Output the (X, Y) coordinate of the center of the cell containing the given text.  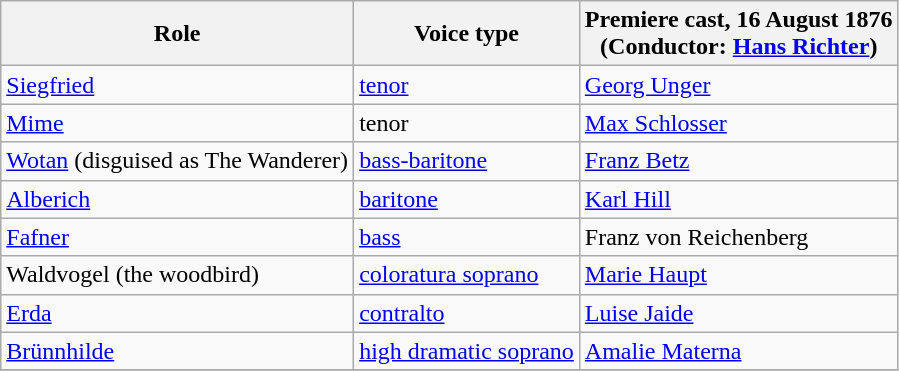
Voice type (467, 34)
contralto (467, 313)
baritone (467, 199)
Wotan (disguised as The Wanderer) (178, 161)
Georg Unger (738, 85)
Franz Betz (738, 161)
Mime (178, 123)
Alberich (178, 199)
Erda (178, 313)
Fafner (178, 237)
Role (178, 34)
Karl Hill (738, 199)
high dramatic soprano (467, 351)
Franz von Reichenberg (738, 237)
Amalie Materna (738, 351)
bass-baritone (467, 161)
Marie Haupt (738, 275)
coloratura soprano (467, 275)
bass (467, 237)
Max Schlosser (738, 123)
Premiere cast, 16 August 1876(Conductor: Hans Richter) (738, 34)
Siegfried (178, 85)
Waldvogel (the woodbird) (178, 275)
Luise Jaide (738, 313)
Brünnhilde (178, 351)
